For the text-containing cell, return its midpoint in (x, y) coordinate format. 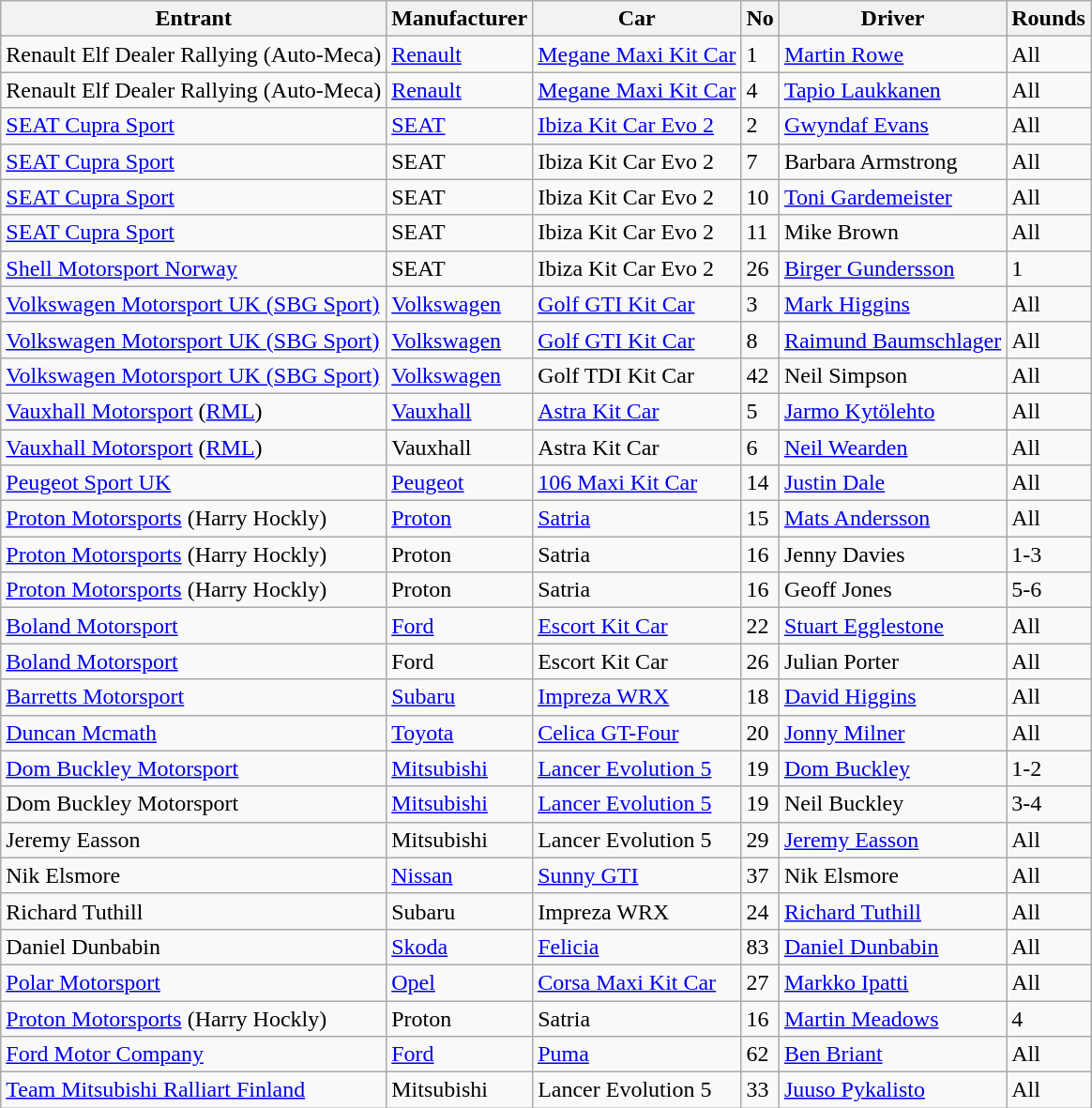
Team Mitsubishi Ralliart Finland (193, 1090)
Nissan (460, 875)
Peugeot (460, 483)
8 (760, 340)
3 (760, 304)
83 (760, 947)
11 (760, 233)
Golf TDI Kit Car (637, 375)
10 (760, 197)
Neil Wearden (892, 448)
Opel (460, 982)
Rounds (1049, 19)
No (760, 19)
18 (760, 697)
Driver (892, 19)
15 (760, 519)
Entrant (193, 19)
Jarmo Kytölehto (892, 411)
Ben Briant (892, 1055)
7 (760, 161)
22 (760, 626)
Markko Ipatti (892, 982)
33 (760, 1090)
Peugeot Sport UK (193, 483)
1-2 (1049, 768)
David Higgins (892, 697)
Martin Meadows (892, 1018)
Mike Brown (892, 233)
Juuso Pykalisto (892, 1090)
Justin Dale (892, 483)
Sunny GTI (637, 875)
Felicia (637, 947)
Julian Porter (892, 661)
Barretts Motorsport (193, 697)
Corsa Maxi Kit Car (637, 982)
62 (760, 1055)
20 (760, 733)
Martin Rowe (892, 54)
3-4 (1049, 804)
Toyota (460, 733)
Shell Motorsport Norway (193, 268)
Toni Gardemeister (892, 197)
27 (760, 982)
Gwyndaf Evans (892, 126)
Neil Simpson (892, 375)
Ford Motor Company (193, 1055)
2 (760, 126)
5-6 (1049, 590)
Jonny Milner (892, 733)
Duncan Mcmath (193, 733)
Neil Buckley (892, 804)
Puma (637, 1055)
Geoff Jones (892, 590)
42 (760, 375)
6 (760, 448)
Barbara Armstrong (892, 161)
Jenny Davies (892, 554)
Birger Gundersson (892, 268)
5 (760, 411)
106 Maxi Kit Car (637, 483)
29 (760, 840)
37 (760, 875)
Mats Andersson (892, 519)
14 (760, 483)
Raimund Baumschlager (892, 340)
1-3 (1049, 554)
24 (760, 911)
Polar Motorsport (193, 982)
Mark Higgins (892, 304)
Celica GT-Four (637, 733)
Manufacturer (460, 19)
Dom Buckley (892, 768)
Car (637, 19)
Skoda (460, 947)
Tapio Laukkanen (892, 90)
Stuart Egglestone (892, 626)
